Pinpoint the cell where the given text exists, returning its (x, y) midpoint coordinate. 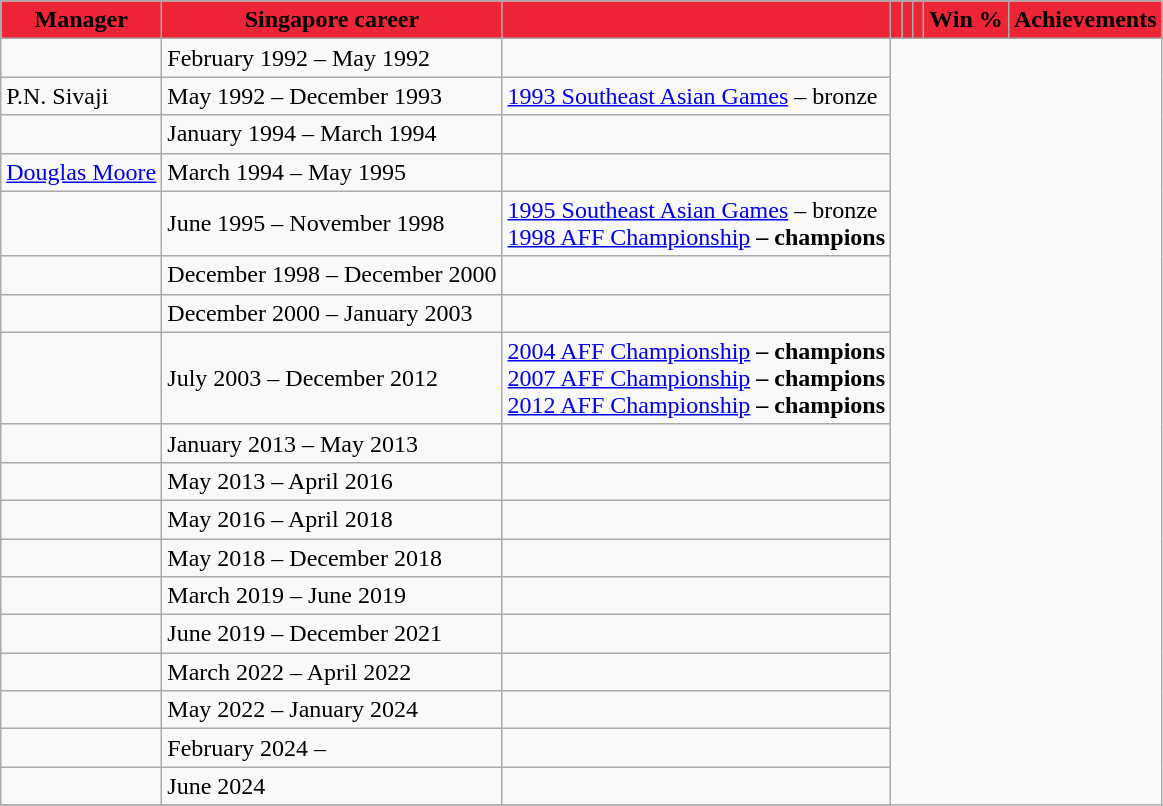
December 2000 – January 2003 (332, 313)
February 2024 – (332, 748)
December 1998 – December 2000 (332, 275)
May 1992 – December 1993 (332, 96)
May 2022 – January 2024 (332, 710)
March 2022 – April 2022 (332, 672)
January 1994 – March 1994 (332, 134)
Achievements (1085, 20)
June 2019 – December 2021 (332, 634)
June 2024 (332, 786)
2004 AFF Championship – champions2007 AFF Championship – champions2012 AFF Championship – champions (696, 378)
March 2019 – June 2019 (332, 596)
June 1995 – November 1998 (332, 224)
February 1992 – May 1992 (332, 58)
Win % (966, 20)
P.N. Sivaji (82, 96)
May 2018 – December 2018 (332, 557)
1993 Southeast Asian Games – bronze (696, 96)
March 1994 – May 1995 (332, 172)
Singapore career (332, 20)
May 2016 – April 2018 (332, 519)
May 2013 – April 2016 (332, 481)
1995 Southeast Asian Games – bronze1998 AFF Championship – champions (696, 224)
January 2013 – May 2013 (332, 443)
Douglas Moore (82, 172)
July 2003 – December 2012 (332, 378)
Manager (82, 20)
